Search for the cell housing the specified text and yield its (X, Y) center coordinate. 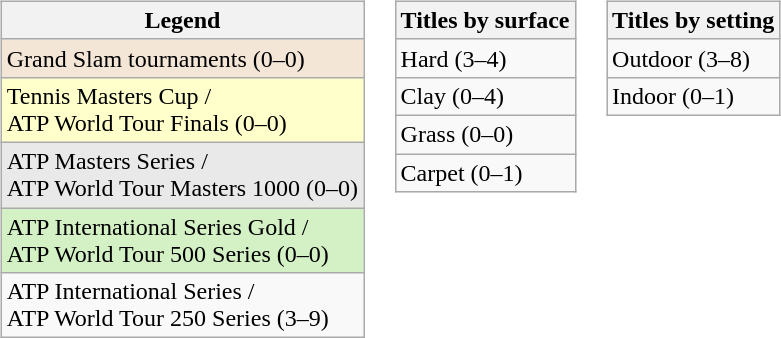
ATP International Series Gold / ATP World Tour 500 Series (0–0) (182, 240)
ATP International Series / ATP World Tour 250 Series (3–9) (182, 306)
Clay (0–4) (485, 96)
Outdoor (3–8) (694, 58)
Legend (182, 20)
Grass (0–0) (485, 134)
Hard (3–4) (485, 58)
Carpet (0–1) (485, 173)
Grand Slam tournaments (0–0) (182, 58)
Titles by setting (694, 20)
ATP Masters Series / ATP World Tour Masters 1000 (0–0) (182, 174)
Indoor (0–1) (694, 96)
Titles by surface (485, 20)
Tennis Masters Cup / ATP World Tour Finals (0–0) (182, 110)
